Identify which cell holds the provided text, then report its (x, y) central coordinate. 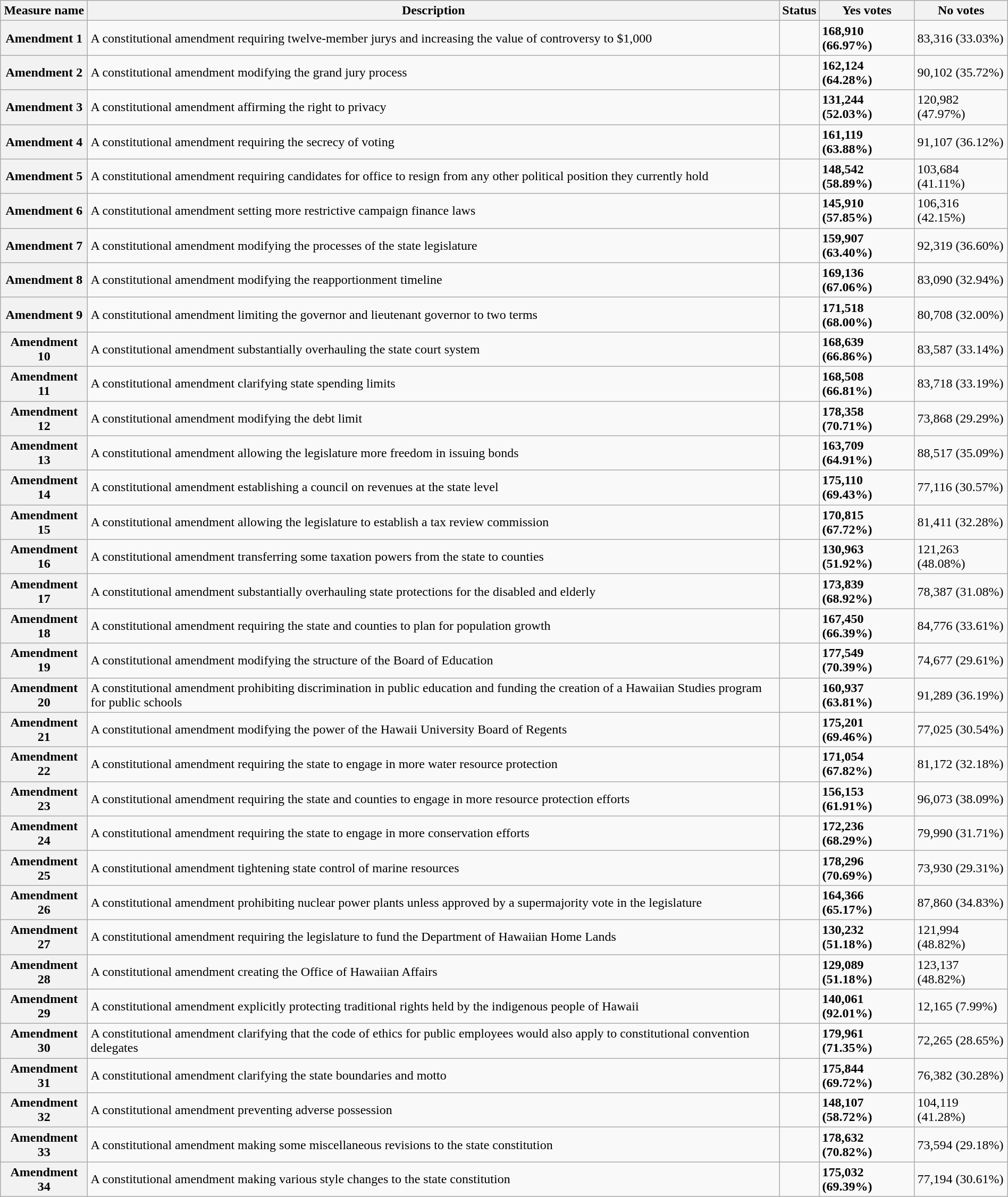
A constitutional amendment modifying the grand jury process (434, 72)
A constitutional amendment modifying the structure of the Board of Education (434, 660)
Amendment 30 (44, 1041)
164,366 (65.17%) (867, 903)
Amendment 33 (44, 1145)
88,517 (35.09%) (961, 453)
Amendment 1 (44, 38)
178,632 (70.82%) (867, 1145)
A constitutional amendment requiring the state and counties to engage in more resource protection efforts (434, 798)
A constitutional amendment modifying the reapportionment timeline (434, 280)
77,194 (30.61%) (961, 1179)
A constitutional amendment requiring the secrecy of voting (434, 141)
178,358 (70.71%) (867, 418)
Amendment 18 (44, 626)
Amendment 11 (44, 384)
A constitutional amendment limiting the governor and lieutenant governor to two terms (434, 315)
Amendment 9 (44, 315)
A constitutional amendment requiring candidates for office to resign from any other political position they currently hold (434, 176)
167,450 (66.39%) (867, 626)
Description (434, 11)
169,136 (67.06%) (867, 280)
Amendment 28 (44, 972)
A constitutional amendment preventing adverse possession (434, 1110)
178,296 (70.69%) (867, 867)
129,089 (51.18%) (867, 972)
A constitutional amendment clarifying that the code of ethics for public employees would also apply to constitutional convention delegates (434, 1041)
104,119 (41.28%) (961, 1110)
A constitutional amendment clarifying the state boundaries and motto (434, 1076)
171,054 (67.82%) (867, 764)
83,090 (32.94%) (961, 280)
83,587 (33.14%) (961, 349)
170,815 (67.72%) (867, 522)
A constitutional amendment allowing the legislature more freedom in issuing bonds (434, 453)
175,110 (69.43%) (867, 488)
A constitutional amendment substantially overhauling the state court system (434, 349)
148,542 (58.89%) (867, 176)
92,319 (36.60%) (961, 246)
A constitutional amendment creating the Office of Hawaiian Affairs (434, 972)
96,073 (38.09%) (961, 798)
Amendment 21 (44, 729)
Amendment 32 (44, 1110)
168,508 (66.81%) (867, 384)
148,107 (58.72%) (867, 1110)
Amendment 5 (44, 176)
87,860 (34.83%) (961, 903)
Amendment 7 (44, 246)
91,289 (36.19%) (961, 695)
Amendment 24 (44, 833)
171,518 (68.00%) (867, 315)
179,961 (71.35%) (867, 1041)
76,382 (30.28%) (961, 1076)
Amendment 6 (44, 210)
A constitutional amendment explicitly protecting traditional rights held by the indigenous people of Hawaii (434, 1007)
168,910 (66.97%) (867, 38)
A constitutional amendment requiring the state to engage in more water resource protection (434, 764)
123,137 (48.82%) (961, 972)
160,937 (63.81%) (867, 695)
177,549 (70.39%) (867, 660)
Amendment 2 (44, 72)
173,839 (68.92%) (867, 591)
91,107 (36.12%) (961, 141)
162,124 (64.28%) (867, 72)
A constitutional amendment prohibiting discrimination in public education and funding the creation of a Hawaiian Studies program for public schools (434, 695)
73,930 (29.31%) (961, 867)
A constitutional amendment affirming the right to privacy (434, 107)
A constitutional amendment establishing a council on revenues at the state level (434, 488)
175,201 (69.46%) (867, 729)
12,165 (7.99%) (961, 1007)
80,708 (32.00%) (961, 315)
161,119 (63.88%) (867, 141)
Amendment 23 (44, 798)
A constitutional amendment prohibiting nuclear power plants unless approved by a supermajority vote in the legislature (434, 903)
81,172 (32.18%) (961, 764)
106,316 (42.15%) (961, 210)
90,102 (35.72%) (961, 72)
Yes votes (867, 11)
Amendment 8 (44, 280)
121,263 (48.08%) (961, 557)
A constitutional amendment making some miscellaneous revisions to the state constitution (434, 1145)
159,907 (63.40%) (867, 246)
A constitutional amendment setting more restrictive campaign finance laws (434, 210)
Status (800, 11)
Amendment 29 (44, 1007)
130,963 (51.92%) (867, 557)
Amendment 4 (44, 141)
140,061 (92.01%) (867, 1007)
120,982 (47.97%) (961, 107)
A constitutional amendment making various style changes to the state constitution (434, 1179)
Amendment 27 (44, 937)
145,910 (57.85%) (867, 210)
A constitutional amendment requiring twelve-member jurys and increasing the value of controversy to $1,000 (434, 38)
73,594 (29.18%) (961, 1145)
Amendment 19 (44, 660)
Amendment 15 (44, 522)
84,776 (33.61%) (961, 626)
Amendment 3 (44, 107)
78,387 (31.08%) (961, 591)
77,025 (30.54%) (961, 729)
A constitutional amendment requiring the legislature to fund the Department of Hawaiian Home Lands (434, 937)
Amendment 10 (44, 349)
168,639 (66.86%) (867, 349)
131,244 (52.03%) (867, 107)
A constitutional amendment transferring some taxation powers from the state to counties (434, 557)
Measure name (44, 11)
74,677 (29.61%) (961, 660)
175,844 (69.72%) (867, 1076)
A constitutional amendment allowing the legislature to establish a tax review commission (434, 522)
A constitutional amendment clarifying state spending limits (434, 384)
163,709 (64.91%) (867, 453)
73,868 (29.29%) (961, 418)
Amendment 25 (44, 867)
A constitutional amendment tightening state control of marine resources (434, 867)
Amendment 31 (44, 1076)
Amendment 34 (44, 1179)
79,990 (31.71%) (961, 833)
Amendment 16 (44, 557)
121,994 (48.82%) (961, 937)
A constitutional amendment modifying the power of the Hawaii University Board of Regents (434, 729)
Amendment 20 (44, 695)
Amendment 12 (44, 418)
Amendment 17 (44, 591)
No votes (961, 11)
A constitutional amendment modifying the processes of the state legislature (434, 246)
77,116 (30.57%) (961, 488)
130,232 (51.18%) (867, 937)
83,718 (33.19%) (961, 384)
81,411 (32.28%) (961, 522)
A constitutional amendment requiring the state and counties to plan for population growth (434, 626)
156,153 (61.91%) (867, 798)
83,316 (33.03%) (961, 38)
A constitutional amendment requiring the state to engage in more conservation efforts (434, 833)
Amendment 26 (44, 903)
72,265 (28.65%) (961, 1041)
Amendment 22 (44, 764)
Amendment 13 (44, 453)
175,032 (69.39%) (867, 1179)
A constitutional amendment modifying the debt limit (434, 418)
103,684 (41.11%) (961, 176)
A constitutional amendment substantially overhauling state protections for the disabled and elderly (434, 591)
172,236 (68.29%) (867, 833)
Amendment 14 (44, 488)
